Locate the cell with the specified text and output its (x, y) center coordinate. 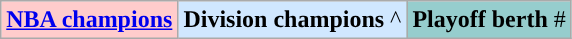
Playoff berth # (489, 20)
Division champions ^ (292, 20)
NBA champions (90, 20)
